Provide the (x, y) coordinate of the cell's center where the given text is located.  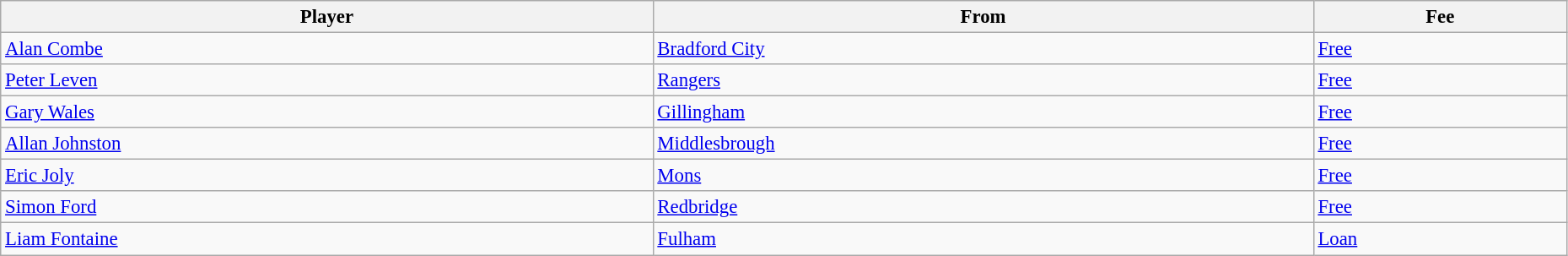
Rangers (983, 80)
Fulham (983, 239)
Redbridge (983, 207)
Peter Leven (327, 80)
Eric Joly (327, 176)
Alan Combe (327, 49)
Middlesbrough (983, 144)
Player (327, 17)
From (983, 17)
Allan Johnston (327, 144)
Loan (1440, 239)
Gillingham (983, 112)
Gary Wales (327, 112)
Fee (1440, 17)
Mons (983, 176)
Bradford City (983, 49)
Simon Ford (327, 207)
Liam Fontaine (327, 239)
